Identify which cell holds the provided text, then report its (X, Y) central coordinate. 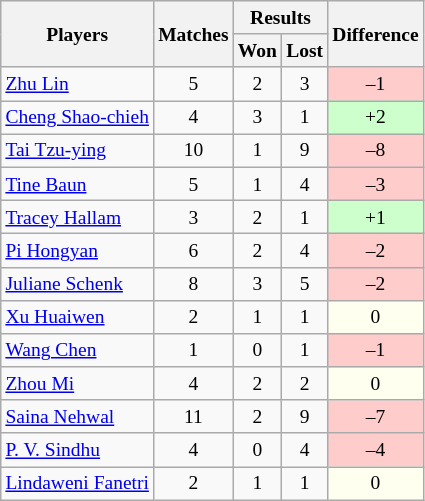
Saina Nehwal (78, 416)
Difference (376, 34)
Matches (194, 34)
–8 (376, 150)
–4 (376, 450)
Tine Baun (78, 184)
Zhu Lin (78, 84)
–3 (376, 184)
Juliane Schenk (78, 284)
Tracey Hallam (78, 216)
+2 (376, 118)
11 (194, 416)
Xu Huaiwen (78, 316)
Players (78, 34)
10 (194, 150)
+1 (376, 216)
6 (194, 250)
Won (257, 50)
Tai Tzu-ying (78, 150)
P. V. Sindhu (78, 450)
Cheng Shao-chieh (78, 118)
Results (280, 18)
Wang Chen (78, 350)
Pi Hongyan (78, 250)
8 (194, 284)
Zhou Mi (78, 384)
Lost (305, 50)
Lindaweni Fanetri (78, 484)
–7 (376, 416)
